Search for the cell housing the specified text and yield its (x, y) center coordinate. 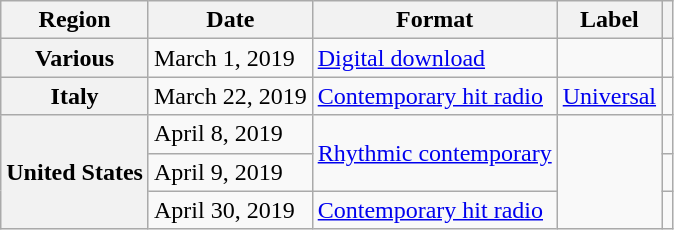
Region (75, 20)
April 9, 2019 (230, 172)
Italy (75, 96)
Digital download (434, 58)
Various (75, 58)
March 1, 2019 (230, 58)
Format (434, 20)
Label (609, 20)
Date (230, 20)
April 8, 2019 (230, 134)
Rhythmic contemporary (434, 153)
United States (75, 172)
March 22, 2019 (230, 96)
Universal (609, 96)
April 30, 2019 (230, 210)
